Search for the cell housing the specified text and yield its [x, y] center coordinate. 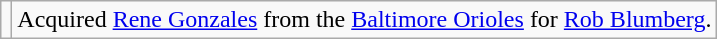
Acquired Rene Gonzales from the Baltimore Orioles for Rob Blumberg. [364, 20]
